For the text-containing cell, return its midpoint in [x, y] coordinate format. 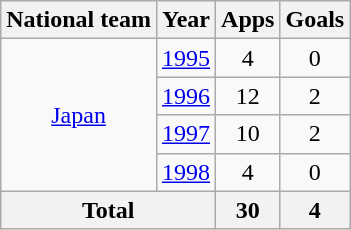
30 [248, 210]
Goals [315, 20]
1996 [186, 96]
Total [108, 210]
1998 [186, 172]
Japan [79, 115]
National team [79, 20]
1995 [186, 58]
Year [186, 20]
1997 [186, 134]
10 [248, 134]
12 [248, 96]
Apps [248, 20]
